Locate the cell with the specified text and output its (X, Y) center coordinate. 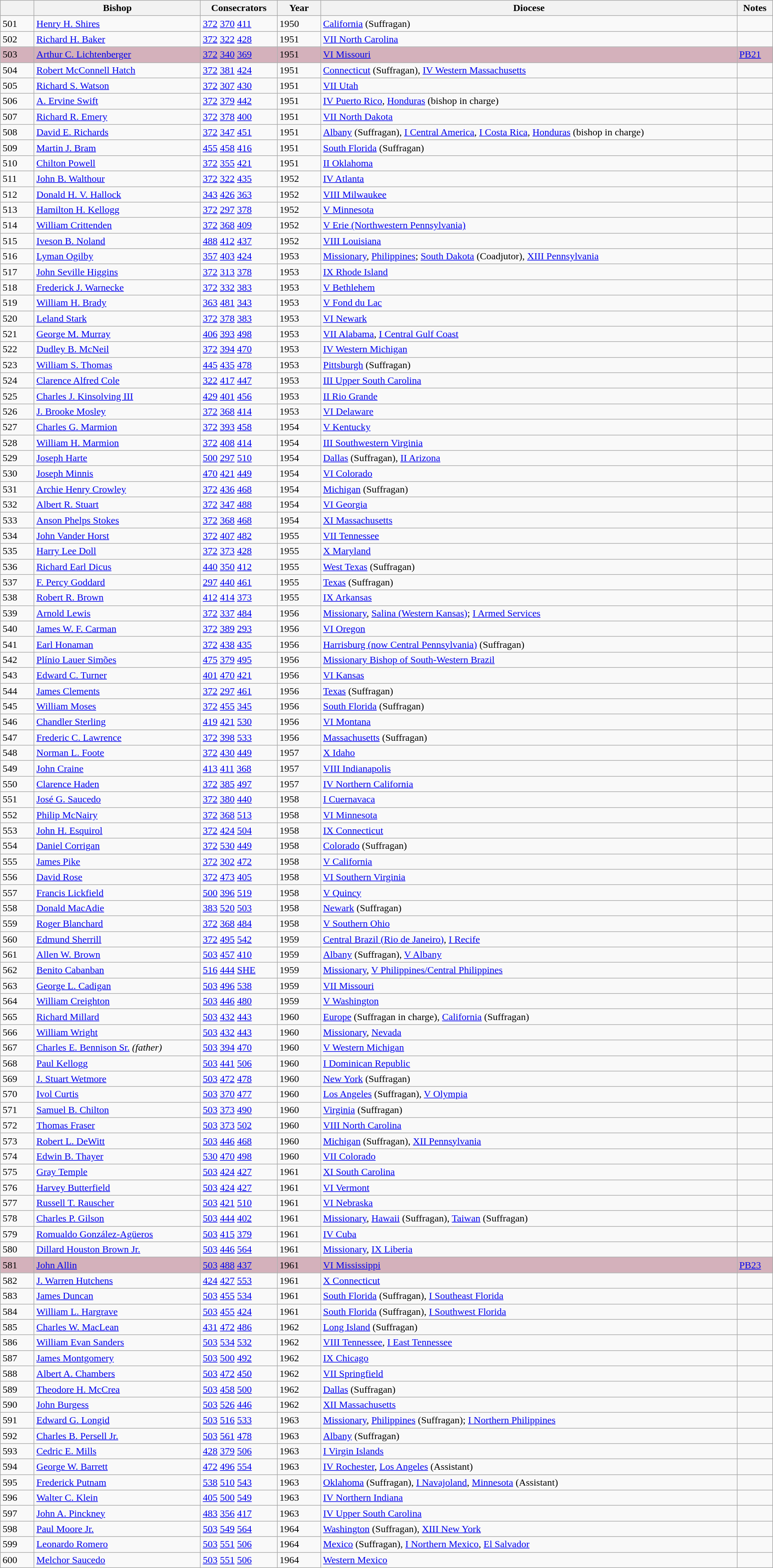
Albany (Suffragan), V Albany (529, 955)
429 401 456 (239, 396)
555 (17, 861)
IX Arkansas (529, 598)
322 417 447 (239, 380)
412 414 373 (239, 598)
535 (17, 551)
372 368 414 (239, 411)
538 (17, 598)
503 488 437 (239, 1265)
Missionary, Nevada (529, 1032)
VI Vermont (529, 1188)
David E. Richards (117, 132)
III Southwestern Virginia (529, 442)
PB23 (755, 1265)
544 (17, 691)
Consecrators (239, 8)
503 (17, 55)
475 379 495 (239, 660)
372 307 430 (239, 86)
X Connecticut (529, 1281)
Clarence Haden (117, 784)
Frederick J. Warnecke (117, 287)
455 458 416 (239, 148)
515 (17, 241)
590 (17, 1405)
576 (17, 1188)
Harry Lee Doll (117, 551)
529 (17, 458)
Charles E. Bennison Sr. (father) (117, 1048)
I Cuernavaca (529, 799)
372 495 542 (239, 939)
John Burgess (117, 1405)
John Craine (117, 769)
William S. Thomas (117, 365)
Connecticut (Suffragan), IV Western Massachusetts (529, 70)
506 (17, 101)
372 332 383 (239, 287)
Martin J. Bram (117, 148)
536 (17, 567)
513 (17, 210)
Donald MacAdie (117, 908)
V Fond du Lac (529, 303)
503 455 424 (239, 1312)
William Evan Sanders (117, 1343)
503 534 532 (239, 1343)
522 (17, 349)
IX Connecticut (529, 830)
VIII Tennessee, I East Tennessee (529, 1343)
VI Mississippi (529, 1265)
548 (17, 753)
504 (17, 70)
VI Kansas (529, 675)
James Clements (117, 691)
534 (17, 536)
V Kentucky (529, 427)
Walter C. Klein (117, 1498)
Ivol Curtis (117, 1094)
Benito Cabanban (117, 970)
372 322 435 (239, 179)
Colorado (Suffragan) (529, 846)
500 297 510 (239, 458)
372 385 497 (239, 784)
502 (17, 39)
William Wright (117, 1032)
Chilton Powell (117, 163)
509 (17, 148)
II Rio Grande (529, 396)
517 (17, 272)
Richard S. Watson (117, 86)
372 368 468 (239, 520)
521 (17, 334)
IV Northern California (529, 784)
372 436 468 (239, 489)
Allen W. Brown (117, 955)
503 415 379 (239, 1234)
564 (17, 1001)
James Montgomery (117, 1358)
Leland Stark (117, 318)
372 302 472 (239, 861)
John B. Walthour (117, 179)
Edward C. Turner (117, 675)
V Erie (Northwestern Pennsylvania) (529, 225)
372 389 293 (239, 629)
584 (17, 1312)
Los Angeles (Suffragan), V Olympia (529, 1094)
IX Chicago (529, 1358)
503 526 446 (239, 1405)
503 516 533 (239, 1420)
547 (17, 738)
372 394 470 (239, 349)
591 (17, 1420)
Albany (Suffragan) (529, 1435)
518 (17, 287)
V Western Michigan (529, 1048)
516 (17, 256)
John Seville Higgins (117, 272)
Donald H. V. Hallock (117, 194)
John Vander Horst (117, 536)
383 520 503 (239, 908)
IV Puerto Rico, Honduras (bishop in charge) (529, 101)
VI Oregon (529, 629)
Edmund Sherrill (117, 939)
Charles B. Persell Jr. (117, 1435)
510 (17, 163)
508 (17, 132)
Missionary, Salina (Western Kansas); I Armed Services (529, 613)
Daniel Corrigan (117, 846)
424 427 553 (239, 1281)
V Bethlehem (529, 287)
519 (17, 303)
600 (17, 1560)
372 430 449 (239, 753)
503 373 502 (239, 1125)
589 (17, 1389)
553 (17, 830)
PB21 (755, 55)
592 (17, 1435)
372 380 440 (239, 799)
Richard Millard (117, 1017)
X Maryland (529, 551)
581 (17, 1265)
372 398 533 (239, 738)
Dallas (Suffragan) (529, 1389)
Dillard Houston Brown Jr. (117, 1250)
VI Georgia (529, 505)
582 (17, 1281)
Missionary, Hawaii (Suffragan), Taiwan (Suffragan) (529, 1219)
372 368 484 (239, 923)
560 (17, 939)
571 (17, 1110)
507 (17, 117)
Richard Earl Dicus (117, 567)
401 470 421 (239, 675)
VII Utah (529, 86)
Edwin B. Thayer (117, 1156)
528 (17, 442)
George L. Cadigan (117, 986)
372 373 428 (239, 551)
372 378 400 (239, 117)
533 (17, 520)
511 (17, 179)
567 (17, 1048)
Pittsburgh (Suffragan) (529, 365)
503 455 534 (239, 1296)
597 (17, 1513)
VI Southern Virginia (529, 877)
Norman L. Foote (117, 753)
546 (17, 722)
California (Suffragan) (529, 24)
VI Colorado (529, 474)
Charles P. Gilson (117, 1219)
Theodore H. McCrea (117, 1389)
445 435 478 (239, 365)
596 (17, 1498)
440 350 412 (239, 567)
372 473 405 (239, 877)
IX Rhode Island (529, 272)
539 (17, 613)
537 (17, 582)
James Pike (117, 861)
524 (17, 380)
I Dominican Republic (529, 1063)
Francis Lickfield (117, 892)
VI Minnesota (529, 815)
556 (17, 877)
503 446 564 (239, 1250)
James Duncan (117, 1296)
Edward G. Longid (117, 1420)
419 421 530 (239, 722)
VII Alabama, I Central Gulf Coast (529, 334)
343 426 363 (239, 194)
V Quincy (529, 892)
470 421 449 (239, 474)
372 381 424 (239, 70)
William H. Brady (117, 303)
372 337 484 (239, 613)
572 (17, 1125)
372 424 504 (239, 830)
503 370 477 (239, 1094)
Roger Blanchard (117, 923)
526 (17, 411)
Oklahoma (Suffragan), I Navajoland, Minnesota (Assistant) (529, 1482)
VIII Indianapolis (529, 769)
562 (17, 970)
Missionary, Philippines; South Dakota (Coadjutor), XIII Pennsylvania (529, 256)
569 (17, 1079)
Frederick Putnam (117, 1482)
Lyman Ogilby (117, 256)
Washington (Suffragan), XIII New York (529, 1529)
565 (17, 1017)
VI Montana (529, 722)
Cedric E. Mills (117, 1451)
IV Western Michigan (529, 349)
VII Springfield (529, 1374)
South Florida (Suffragan), I Southeast Florida (529, 1296)
Diocese (529, 8)
Samuel B. Chilton (117, 1110)
503 373 490 (239, 1110)
503 549 564 (239, 1529)
Missionary, V Philippines/Central Philippines (529, 970)
X Idaho (529, 753)
VI Newark (529, 318)
372 368 409 (239, 225)
585 (17, 1327)
531 (17, 489)
John Allin (117, 1265)
J. Warren Hutchens (117, 1281)
Iveson B. Noland (117, 241)
A. Ervine Swift (117, 101)
578 (17, 1219)
503 472 478 (239, 1079)
New York (Suffragan) (529, 1079)
VIII North Carolina (529, 1125)
Joseph Harte (117, 458)
503 496 538 (239, 986)
Archie Henry Crowley (117, 489)
Harrisburg (now Central Pennsylvania) (Suffragan) (529, 644)
VI Nebraska (529, 1203)
J. Stuart Wetmore (117, 1079)
Year (299, 8)
538 510 543 (239, 1482)
Romualdo González-Agüeros (117, 1234)
Western Mexico (529, 1560)
372 438 435 (239, 644)
372 393 458 (239, 427)
372 313 378 (239, 272)
VI Delaware (529, 411)
372 347 488 (239, 505)
Albany (Suffragan), I Central America, I Costa Rica, Honduras (bishop in charge) (529, 132)
405 500 549 (239, 1498)
586 (17, 1343)
West Texas (Suffragan) (529, 567)
F. Percy Goddard (117, 582)
566 (17, 1032)
550 (17, 784)
John A. Pinckney (117, 1513)
XII Massachusetts (529, 1405)
588 (17, 1374)
Charles G. Marmion (117, 427)
V California (529, 861)
540 (17, 629)
VII North Carolina (529, 39)
363 481 343 (239, 303)
514 (17, 225)
IV Cuba (529, 1234)
Virginia (Suffragan) (529, 1110)
VII Missouri (529, 986)
Plínio Lauer Simões (117, 660)
Mexico (Suffragan), I Northern Mexico, El Salvador (529, 1544)
545 (17, 707)
Richard R. Emery (117, 117)
José G. Saucedo (117, 799)
532 (17, 505)
Missionary, IX Liberia (529, 1250)
563 (17, 986)
Massachusetts (Suffragan) (529, 738)
372 378 383 (239, 318)
372 368 513 (239, 815)
500 396 519 (239, 892)
Michigan (Suffragan), XII Pennsylvania (529, 1141)
549 (17, 769)
372 297 378 (239, 210)
503 446 468 (239, 1141)
503 444 402 (239, 1219)
520 (17, 318)
574 (17, 1156)
372 379 442 (239, 101)
XI Massachusetts (529, 520)
Thomas Fraser (117, 1125)
Robert R. Brown (117, 598)
503 441 506 (239, 1063)
William L. Hargrave (117, 1312)
Dallas (Suffragan), II Arizona (529, 458)
372 370 411 (239, 24)
559 (17, 923)
552 (17, 815)
Michigan (Suffragan) (529, 489)
372 297 461 (239, 691)
Notes (755, 8)
IV Upper South Carolina (529, 1513)
Clarence Alfred Cole (117, 380)
483 356 417 (239, 1513)
Russell T. Rauscher (117, 1203)
542 (17, 660)
503 446 480 (239, 1001)
570 (17, 1094)
568 (17, 1063)
1950 (299, 24)
488 412 437 (239, 241)
573 (17, 1141)
Bishop (117, 8)
516 444 SHE (239, 970)
Europe (Suffragan in charge), California (Suffragan) (529, 1017)
VII Tennessee (529, 536)
Missionary, Philippines (Suffragan); I Northern Philippines (529, 1420)
501 (17, 24)
Philip McNairy (117, 815)
598 (17, 1529)
372 355 421 (239, 163)
503 394 470 (239, 1048)
551 (17, 799)
VII Colorado (529, 1156)
Joseph Minnis (117, 474)
John H. Esquirol (117, 830)
III Upper South Carolina (529, 380)
Paul Moore Jr. (117, 1529)
413 411 368 (239, 769)
V Southern Ohio (529, 923)
Central Brazil (Rio de Janeiro), I Recife (529, 939)
593 (17, 1451)
297 440 461 (239, 582)
372 408 414 (239, 442)
Frederic C. Lawrence (117, 738)
561 (17, 955)
527 (17, 427)
558 (17, 908)
Albert R. Stuart (117, 505)
530 (17, 474)
Richard H. Baker (117, 39)
V Minnesota (529, 210)
505 (17, 86)
579 (17, 1234)
Anson Phelps Stokes (117, 520)
I Virgin Islands (529, 1451)
372 455 345 (239, 707)
V Washington (529, 1001)
557 (17, 892)
II Oklahoma (529, 163)
472 496 554 (239, 1467)
595 (17, 1482)
Newark (Suffragan) (529, 908)
503 561 478 (239, 1435)
Missionary Bishop of South-Western Brazil (529, 660)
VIII Milwaukee (529, 194)
George W. Barrett (117, 1467)
Arthur C. Lichtenberger (117, 55)
431 472 486 (239, 1327)
594 (17, 1467)
IV Atlanta (529, 179)
372 322 428 (239, 39)
Robert L. DeWitt (117, 1141)
587 (17, 1358)
372 347 451 (239, 132)
525 (17, 396)
Hamilton H. Kellogg (117, 210)
530 470 498 (239, 1156)
David Rose (117, 877)
Leonardo Romero (117, 1544)
406 393 498 (239, 334)
Robert McConnell Hatch (117, 70)
VIII Louisiana (529, 241)
Arnold Lewis (117, 613)
George M. Murray (117, 334)
541 (17, 644)
Charles J. Kinsolving III (117, 396)
599 (17, 1544)
543 (17, 675)
Earl Honaman (117, 644)
Gray Temple (117, 1172)
XI South Carolina (529, 1172)
Long Island (Suffragan) (529, 1327)
South Florida (Suffragan), I Southwest Florida (529, 1312)
523 (17, 365)
554 (17, 846)
Charles W. MacLean (117, 1327)
372 530 449 (239, 846)
503 458 500 (239, 1389)
Chandler Sterling (117, 722)
503 457 410 (239, 955)
J. Brooke Mosley (117, 411)
Melchor Saucedo (117, 1560)
583 (17, 1296)
Paul Kellogg (117, 1063)
575 (17, 1172)
William Creighton (117, 1001)
503 472 450 (239, 1374)
William H. Marmion (117, 442)
Dudley B. McNeil (117, 349)
512 (17, 194)
James W. F. Carman (117, 629)
Harvey Butterfield (117, 1188)
Albert A. Chambers (117, 1374)
William Moses (117, 707)
372 407 482 (239, 536)
503 421 510 (239, 1203)
IV Northern Indiana (529, 1498)
503 500 492 (239, 1358)
372 340 369 (239, 55)
IV Rochester, Los Angeles (Assistant) (529, 1467)
VI Missouri (529, 55)
VII North Dakota (529, 117)
Henry H. Shires (117, 24)
William Crittenden (117, 225)
580 (17, 1250)
577 (17, 1203)
357 403 424 (239, 256)
428 379 506 (239, 1451)
